Identify which cell holds the provided text, then report its (X, Y) central coordinate. 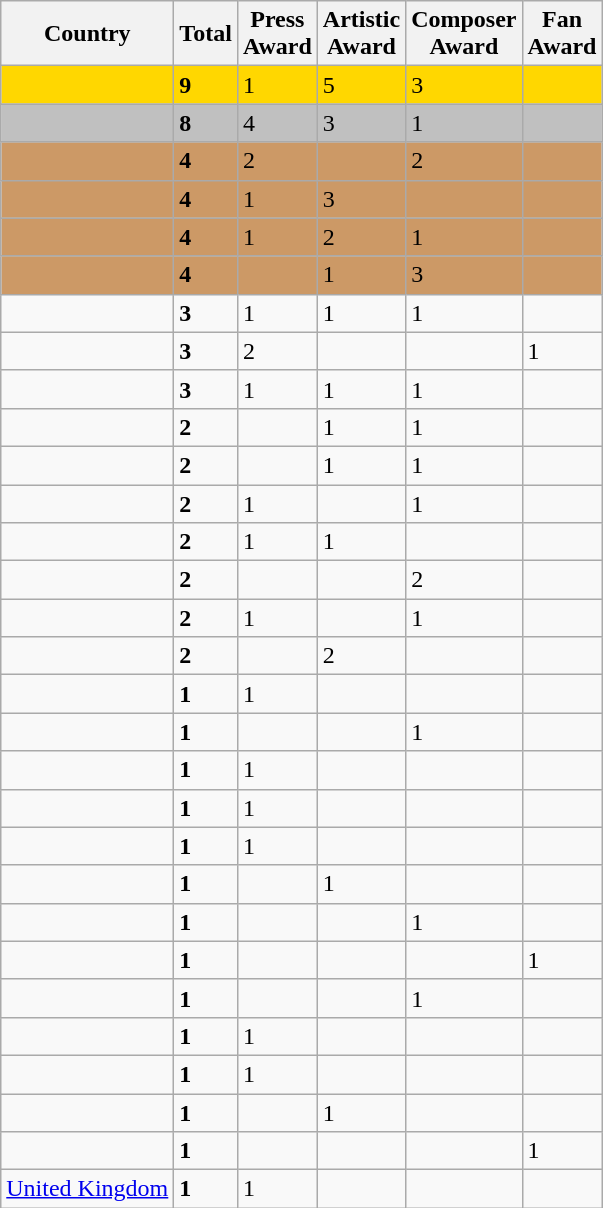
Country (88, 34)
Composer Award (464, 34)
8 (206, 123)
5 (361, 85)
Press Award (277, 34)
Artistic Award (361, 34)
United Kingdom (88, 1189)
Total (206, 34)
9 (206, 85)
Fan Award (562, 34)
